Pinpoint the cell where the given text exists, returning its (X, Y) midpoint coordinate. 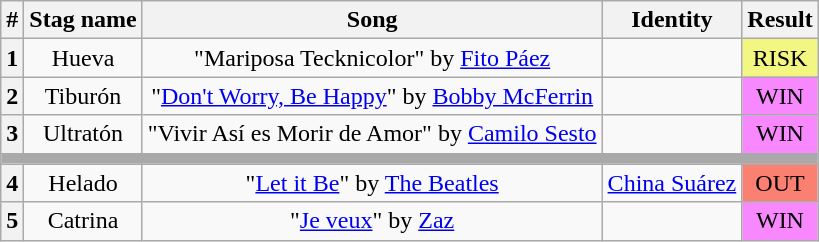
China Suárez (672, 183)
Song (372, 20)
1 (12, 58)
"Vivir Así es Morir de Amor" by Camilo Sesto (372, 134)
3 (12, 134)
Ultratón (83, 134)
Result (780, 20)
5 (12, 221)
"Je veux" by Zaz (372, 221)
Stag name (83, 20)
Catrina (83, 221)
2 (12, 96)
Tiburón (83, 96)
"Let it Be" by The Beatles (372, 183)
RISK (780, 58)
Hueva (83, 58)
"Mariposa Tecknicolor" by Fito Páez (372, 58)
OUT (780, 183)
Helado (83, 183)
"Don't Worry, Be Happy" by Bobby McFerrin (372, 96)
# (12, 20)
4 (12, 183)
Identity (672, 20)
